Provide the [x, y] coordinate of the cell's center where the given text is located.  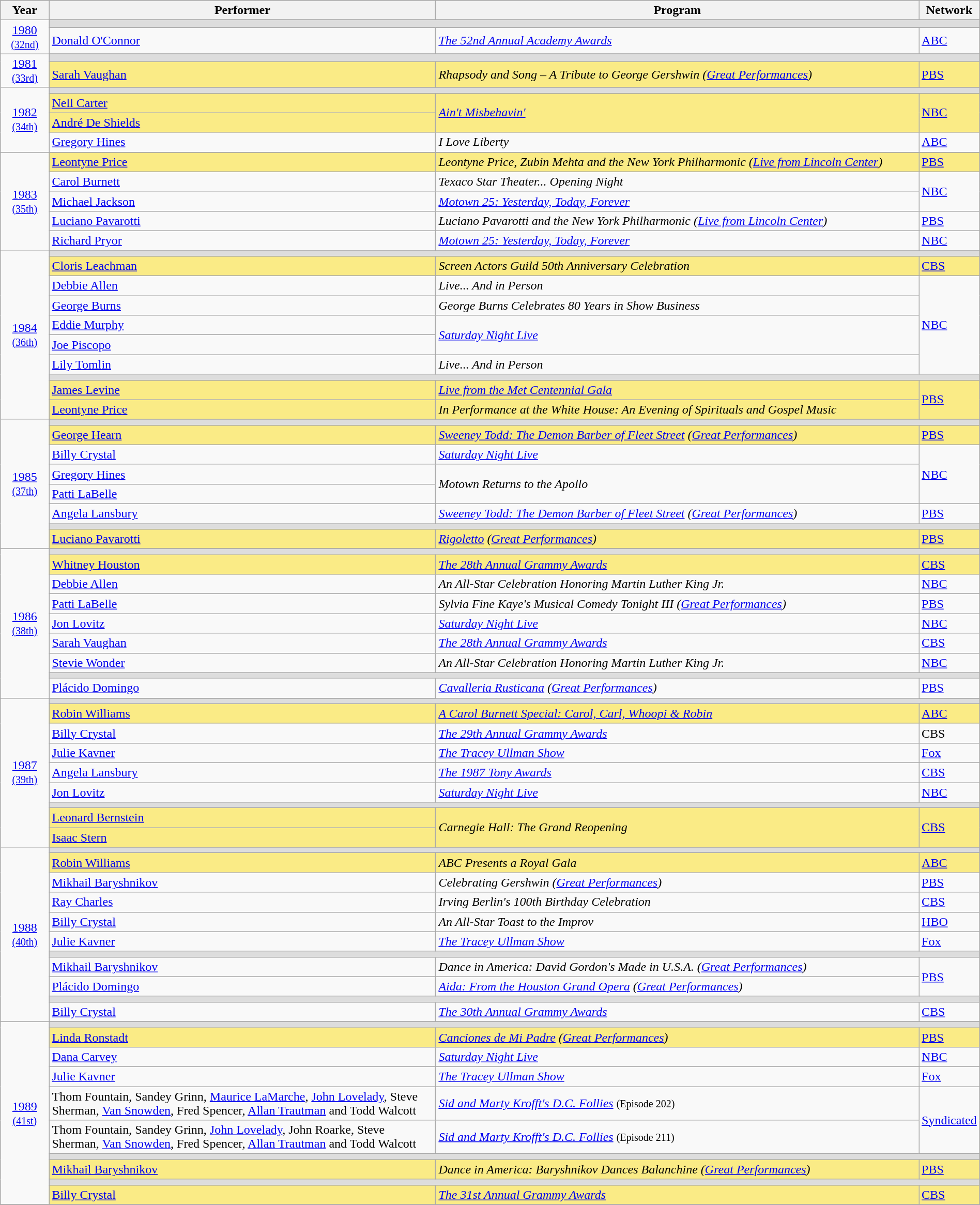
Motown Returns to the Apollo [677, 484]
Live from the Met Centennial Gala [677, 390]
The 31st Annual Grammy Awards [677, 1195]
Ain't Misbehavin' [677, 113]
1989(41st) [25, 1113]
Leonard Bernstein [242, 818]
Syndicated [950, 1120]
Stevie Wonder [242, 663]
André De Shields [242, 123]
Dance in America: Baryshnikov Dances Balanchine (Great Performances) [677, 1169]
1987(39th) [25, 772]
Sid and Marty Krofft's D.C. Follies (Episode 211) [677, 1137]
Thom Fountain, Sandey Grinn, Maurice LaMarche, John Lovelady, Steve Sherman, Van Snowden, Fred Spencer, Allan Trautman and Todd Walcott [242, 1103]
George Burns [242, 306]
Sid and Marty Krofft's D.C. Follies (Episode 202) [677, 1103]
HBO [950, 922]
1981(33rd) [25, 70]
George Hearn [242, 435]
1980(32nd) [25, 37]
Cloris Leachman [242, 266]
The 29th Annual Grammy Awards [677, 733]
Celebrating Gershwin (Great Performances) [677, 882]
Rigoletto (Great Performances) [677, 539]
Eddie Murphy [242, 325]
1982(34th) [25, 120]
Linda Ronstadt [242, 1038]
A Carol Burnett Special: Carol, Carl, Whoopi & Robin [677, 713]
Dana Carvey [242, 1057]
I Love Liberty [677, 142]
The 1987 Tony Awards [677, 772]
Isaac Stern [242, 837]
Michael Jackson [242, 201]
Rhapsody and Song – A Tribute to George Gershwin (Great Performances) [677, 74]
Donald O'Connor [242, 40]
1986(38th) [25, 623]
Screen Actors Guild 50th Anniversary Celebration [677, 266]
Lily Tomlin [242, 364]
Ray Charles [242, 902]
Performer [242, 10]
1984(36th) [25, 335]
Texaco Star Theater... Opening Night [677, 181]
Program [677, 10]
Irving Berlin's 100th Birthday Celebration [677, 902]
George Burns Celebrates 80 Years in Show Business [677, 306]
Carol Burnett [242, 181]
ABC Presents a Royal Gala [677, 863]
Luciano Pavarotti and the New York Philharmonic (Live from Lincoln Center) [677, 221]
Whitney Houston [242, 565]
Sylvia Fine Kaye's Musical Comedy Tonight III (Great Performances) [677, 604]
In Performance at the White House: An Evening of Spirituals and Gospel Music [677, 409]
1988(40th) [25, 935]
Leontyne Price, Zubin Mehta and the New York Philharmonic (Live from Lincoln Center) [677, 162]
Carnegie Hall: The Grand Reopening [677, 828]
Thom Fountain, Sandey Grinn, John Lovelady, John Roarke, Steve Sherman, Van Snowden, Fred Spencer, Allan Trautman and Todd Walcott [242, 1137]
The 52nd Annual Academy Awards [677, 40]
Aida: From the Houston Grand Opera (Great Performances) [677, 986]
The 30th Annual Grammy Awards [677, 1012]
1983(35th) [25, 201]
Network [950, 10]
Richard Pryor [242, 240]
Nell Carter [242, 103]
An All-Star Toast to the Improv [677, 922]
Dance in America: David Gordon's Made in U.S.A. (Great Performances) [677, 967]
Year [25, 10]
James Levine [242, 390]
Cavalleria Rusticana (Great Performances) [677, 688]
Joe Piscopo [242, 345]
1985(37th) [25, 484]
Canciones de Mi Padre (Great Performances) [677, 1038]
